Find where the given text appears and provide that cell's center as (X, Y) coordinate. 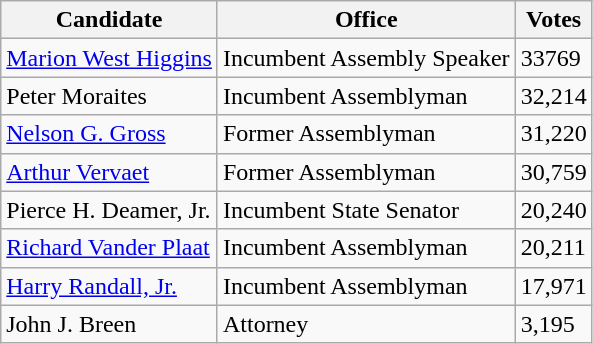
Richard Vander Plaat (110, 248)
John J. Breen (110, 324)
3,195 (554, 324)
Nelson G. Gross (110, 134)
Peter Moraites (110, 96)
Harry Randall, Jr. (110, 286)
Marion West Higgins (110, 58)
Incumbent State Senator (366, 210)
Arthur Vervaet (110, 172)
Incumbent Assembly Speaker (366, 58)
20,240 (554, 210)
32,214 (554, 96)
Candidate (110, 20)
Attorney (366, 324)
Pierce H. Deamer, Jr. (110, 210)
Votes (554, 20)
20,211 (554, 248)
31,220 (554, 134)
Office (366, 20)
30,759 (554, 172)
33769 (554, 58)
17,971 (554, 286)
